For the text-containing cell, return its midpoint in (x, y) coordinate format. 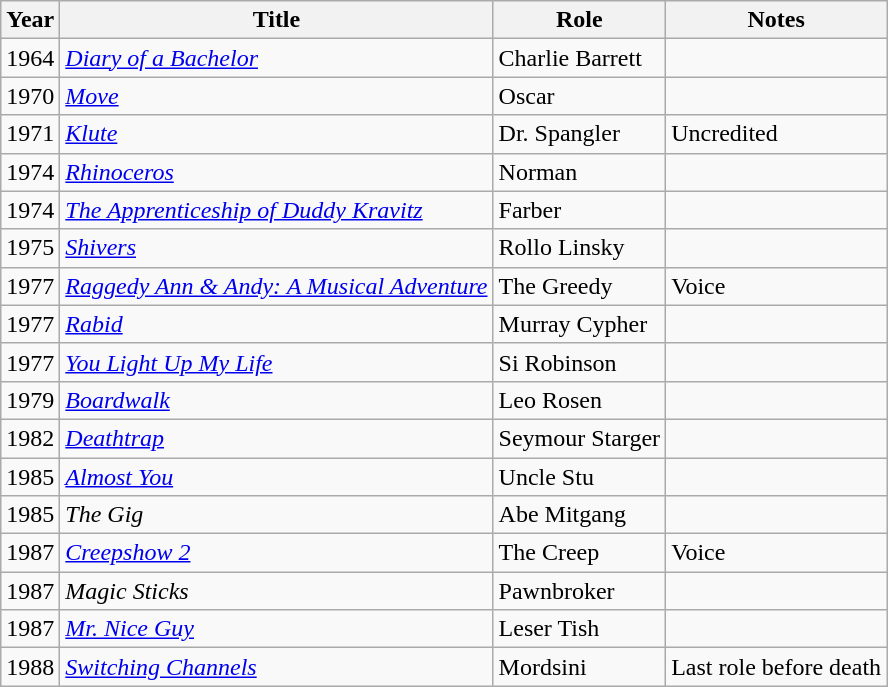
Rollo Linsky (580, 248)
Magic Sticks (276, 591)
Deathtrap (276, 438)
Year (30, 20)
Leo Rosen (580, 400)
Raggedy Ann & Andy: A Musical Adventure (276, 286)
Farber (580, 210)
Rabid (276, 324)
Seymour Starger (580, 438)
Rhinoceros (276, 172)
Switching Channels (276, 667)
1988 (30, 667)
You Light Up My Life (276, 362)
Last role before death (776, 667)
Almost You (276, 477)
Mr. Nice Guy (276, 629)
Shivers (276, 248)
Mordsini (580, 667)
Notes (776, 20)
Title (276, 20)
1975 (30, 248)
Charlie Barrett (580, 58)
The Greedy (580, 286)
1979 (30, 400)
Abe Mitgang (580, 515)
Uncredited (776, 134)
Si Robinson (580, 362)
Move (276, 96)
Norman (580, 172)
1970 (30, 96)
Dr. Spangler (580, 134)
Oscar (580, 96)
The Apprenticeship of Duddy Kravitz (276, 210)
Role (580, 20)
1971 (30, 134)
The Gig (276, 515)
Pawnbroker (580, 591)
Uncle Stu (580, 477)
Klute (276, 134)
Creepshow 2 (276, 553)
1964 (30, 58)
1982 (30, 438)
Diary of a Bachelor (276, 58)
Leser Tish (580, 629)
Boardwalk (276, 400)
Murray Cypher (580, 324)
The Creep (580, 553)
